Extract the (x, y) coordinate from the center of the cell holding the provided text.  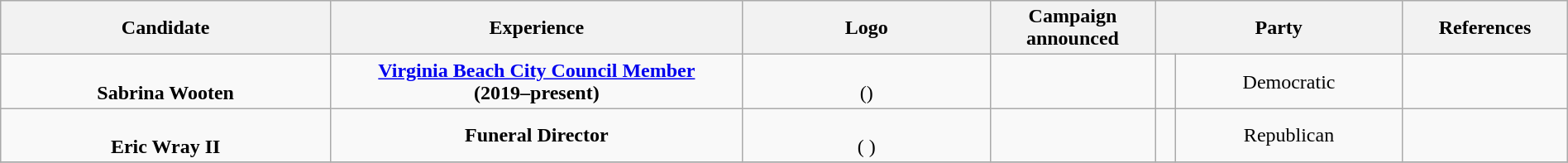
Campaign announced (1072, 28)
Funeral Director (538, 136)
Republican (1288, 136)
Party (1279, 28)
Virginia Beach City Council Member(2019–present) (538, 81)
Logo (867, 28)
Candidate (165, 28)
References (1485, 28)
Sabrina Wooten (165, 81)
() (867, 81)
( ) (867, 136)
Democratic (1288, 81)
Eric Wray II (165, 136)
Experience (538, 28)
